Extract the (X, Y) coordinate from the center of the cell holding the provided text.  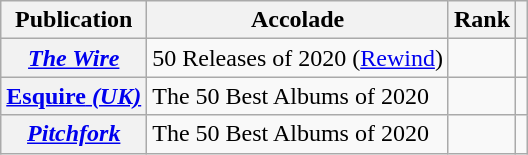
Esquire (UK) (74, 96)
Accolade (298, 20)
50 Releases of 2020 (Rewind) (298, 58)
The Wire (74, 58)
Rank (482, 20)
Publication (74, 20)
Pitchfork (74, 134)
